Scan for the cell matching the given text and deliver its [X, Y] coordinate at center. 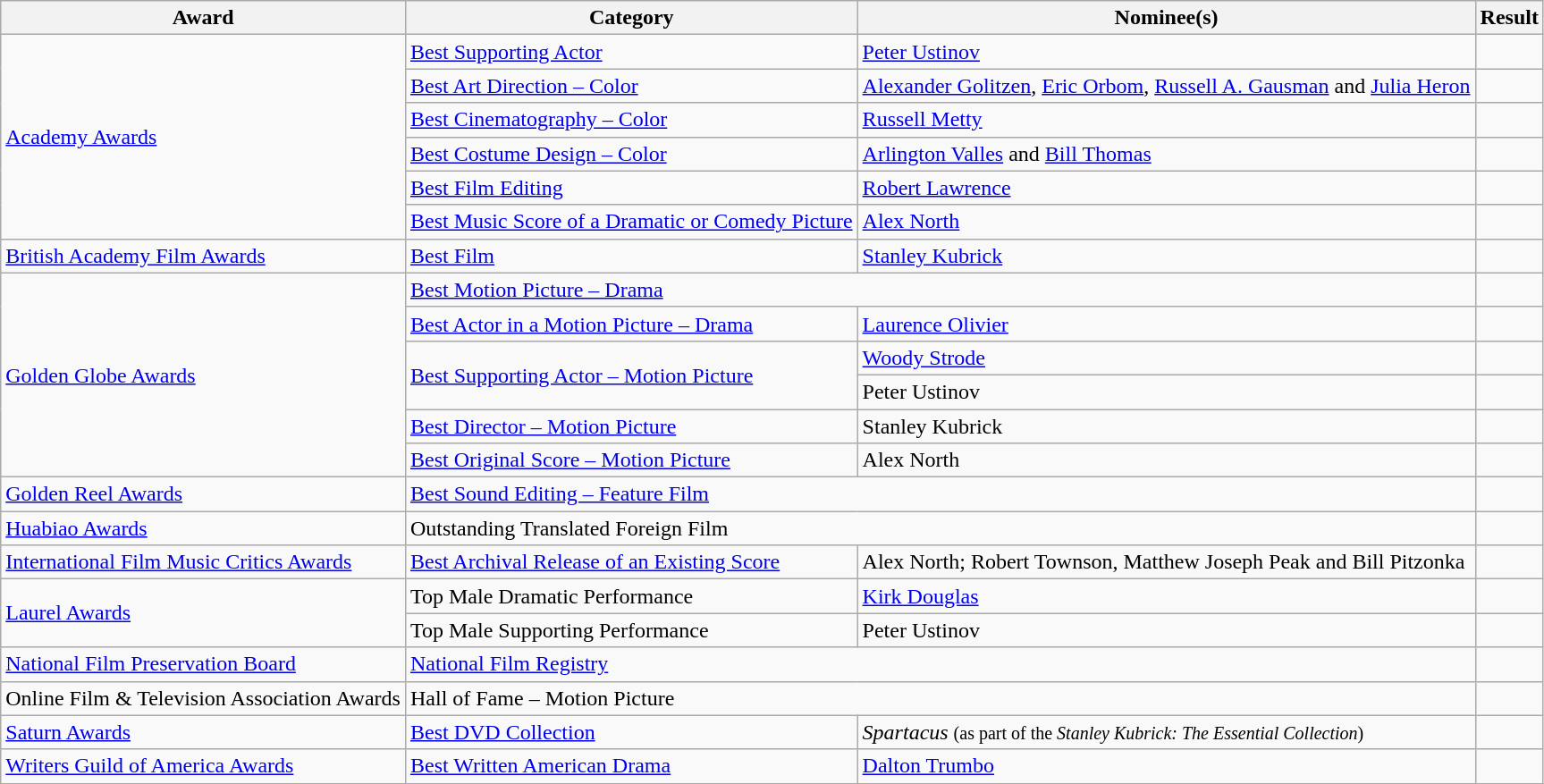
Huabiao Awards [204, 528]
Kirk Douglas [1166, 596]
Best Music Score of a Dramatic or Comedy Picture [631, 222]
Laurence Olivier [1166, 324]
Spartacus (as part of the Stanley Kubrick: The Essential Collection) [1166, 732]
Best Director – Motion Picture [631, 426]
Best Written American Drama [631, 766]
Best Supporting Actor – Motion Picture [631, 375]
National Film Preservation Board [204, 664]
Best Supporting Actor [631, 52]
Saturn Awards [204, 732]
Online Film & Television Association Awards [204, 698]
Best Archival Release of an Existing Score [631, 562]
Golden Globe Awards [204, 375]
National Film Registry [941, 664]
Top Male Dramatic Performance [631, 596]
Best Film Editing [631, 188]
Best Motion Picture – Drama [941, 290]
Academy Awards [204, 137]
Hall of Fame – Motion Picture [941, 698]
Best DVD Collection [631, 732]
Result [1509, 18]
Russell Metty [1166, 120]
International Film Music Critics Awards [204, 562]
Best Costume Design – Color [631, 154]
Best Film [631, 256]
Alex North; Robert Townson, Matthew Joseph Peak and Bill Pitzonka [1166, 562]
British Academy Film Awards [204, 256]
Outstanding Translated Foreign Film [941, 528]
Best Cinematography – Color [631, 120]
Golden Reel Awards [204, 494]
Woody Strode [1166, 358]
Category [631, 18]
Nominee(s) [1166, 18]
Best Actor in a Motion Picture – Drama [631, 324]
Best Original Score – Motion Picture [631, 460]
Award [204, 18]
Writers Guild of America Awards [204, 766]
Alexander Golitzen, Eric Orbom, Russell A. Gausman and Julia Heron [1166, 86]
Dalton Trumbo [1166, 766]
Robert Lawrence [1166, 188]
Laurel Awards [204, 613]
Top Male Supporting Performance [631, 630]
Best Sound Editing – Feature Film [941, 494]
Arlington Valles and Bill Thomas [1166, 154]
Best Art Direction – Color [631, 86]
